For the text-containing cell, return its midpoint in (X, Y) coordinate format. 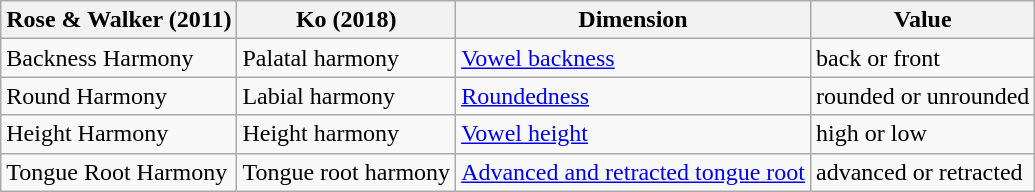
Round Harmony (119, 96)
Ko (2018) (346, 20)
rounded or unrounded (923, 96)
Height harmony (346, 134)
Vowel backness (634, 58)
Vowel height (634, 134)
Roundedness (634, 96)
Rose & Walker (2011) (119, 20)
Backness Harmony (119, 58)
Dimension (634, 20)
high or low (923, 134)
Labial harmony (346, 96)
Height Harmony (119, 134)
Palatal harmony (346, 58)
back or front (923, 58)
Value (923, 20)
Tongue root harmony (346, 172)
advanced or retracted (923, 172)
Tongue Root Harmony (119, 172)
Advanced and retracted tongue root (634, 172)
